Provide the [x, y] coordinate of the cell's center where the given text is located.  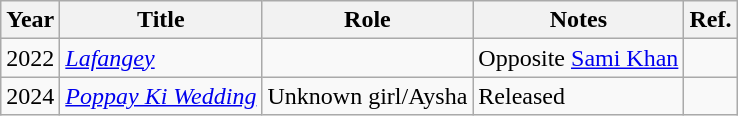
Title [161, 20]
Ref. [710, 20]
Opposite Sami Khan [578, 58]
Lafangey [161, 58]
2022 [30, 58]
Unknown girl/Aysha [368, 96]
Poppay Ki Wedding [161, 96]
Year [30, 20]
Role [368, 20]
Notes [578, 20]
Released [578, 96]
2024 [30, 96]
